Return the [x, y] coordinate for the center point of the cell that contains the specified text.  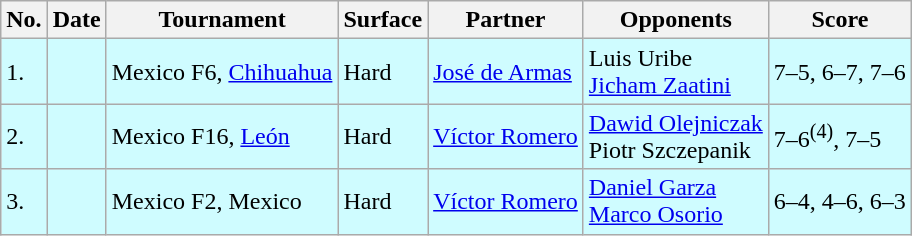
3. [24, 202]
Surface [383, 20]
Date [76, 20]
Opponents [676, 20]
7–6(4), 7–5 [840, 136]
Dawid Olejniczak Piotr Szczepanik [676, 136]
Score [840, 20]
1. [24, 72]
Mexico F6, Chihuahua [222, 72]
Tournament [222, 20]
Daniel Garza Marco Osorio [676, 202]
7–5, 6–7, 7–6 [840, 72]
Mexico F16, León [222, 136]
No. [24, 20]
José de Armas [506, 72]
Partner [506, 20]
Mexico F2, Mexico [222, 202]
2. [24, 136]
Luis Uribe Jicham Zaatini [676, 72]
6–4, 4–6, 6–3 [840, 202]
